Locate the cell with the specified text and output its [x, y] center coordinate. 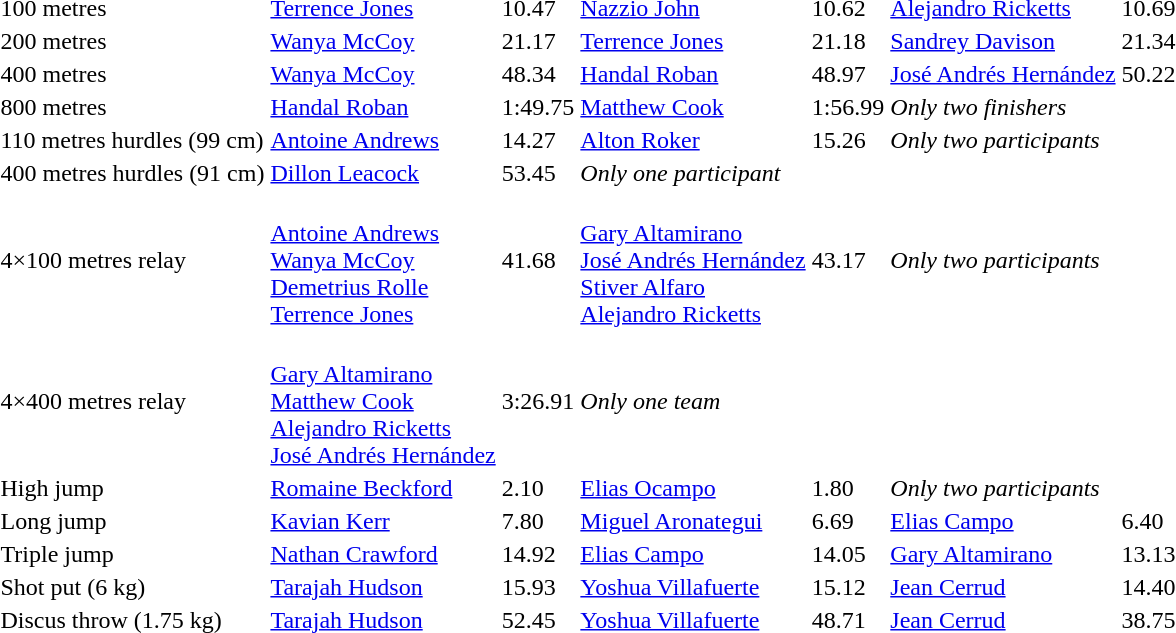
Gary AltamiranoMatthew CookAlejandro Ricketts José Andrés Hernández [383, 401]
7.80 [538, 521]
15.26 [848, 140]
53.45 [538, 173]
Kavian Kerr [383, 521]
48.34 [538, 74]
1:49.75 [538, 107]
Terrence Jones [693, 41]
3:26.91 [538, 401]
1.80 [848, 488]
6.69 [848, 521]
Matthew Cook [693, 107]
José Andrés Hernández [1003, 74]
Jean Cerrud [1003, 587]
14.05 [848, 554]
48.97 [848, 74]
2.10 [538, 488]
Only one participant [693, 173]
Nathan Crawford [383, 554]
Sandrey Davison [1003, 41]
41.68 [538, 260]
Gary Altamirano [1003, 554]
21.17 [538, 41]
Romaine Beckford [383, 488]
43.17 [848, 260]
Dillon Leacock [383, 173]
Antoine AndrewsWanya McCoyDemetrius RolleTerrence Jones [383, 260]
14.27 [538, 140]
Miguel Aronategui [693, 521]
Elias Ocampo [693, 488]
21.18 [848, 41]
Yoshua Villafuerte [693, 587]
Gary AltamiranoJosé Andrés HernándezStiver AlfaroAlejandro Ricketts [693, 260]
15.93 [538, 587]
14.92 [538, 554]
15.12 [848, 587]
Alton Roker [693, 140]
Tarajah Hudson [383, 587]
Only two finishers [1003, 107]
Antoine Andrews [383, 140]
1:56.99 [848, 107]
Only one team [693, 401]
